From the cell containing the given text, extract its center point as [x, y] coordinate. 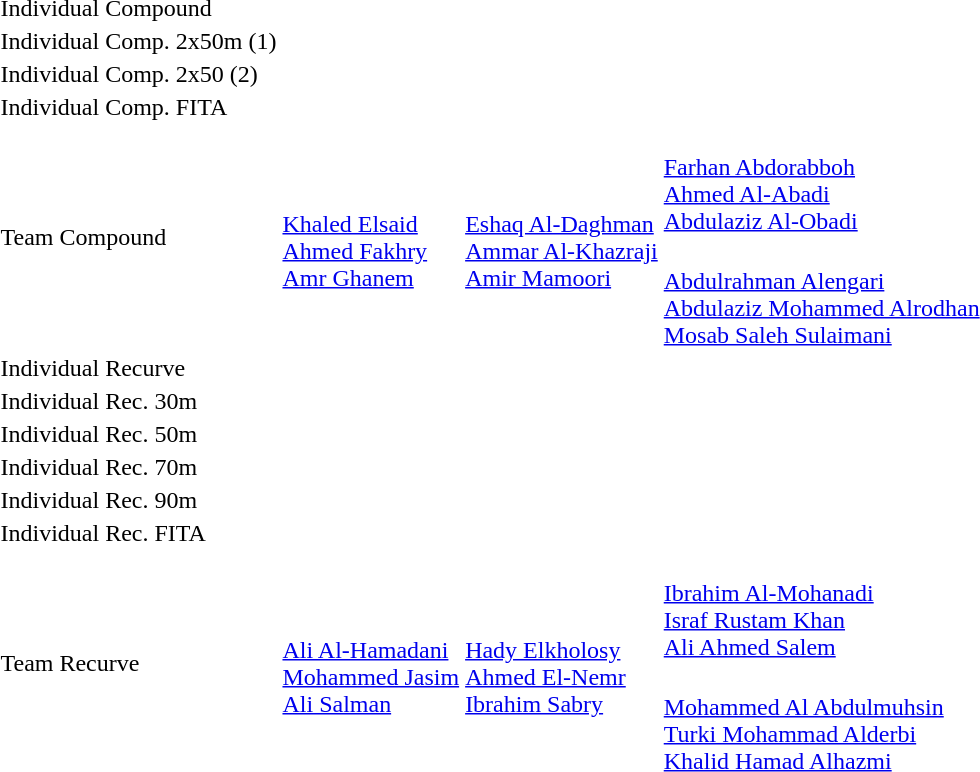
Khaled ElsaidAhmed FakhryAmr Ghanem [371, 238]
Eshaq Al-DaghmanAmmar Al-KhazrajiAmir Mamoori [562, 238]
